Capture the cell that displays the provided text and extract its (X, Y) central coordinate. 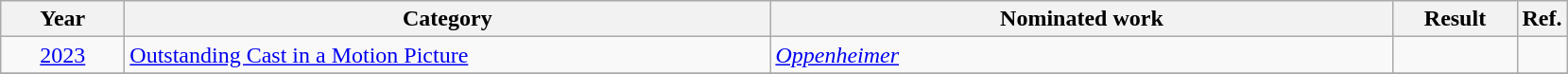
2023 (62, 55)
Oppenheimer (1081, 55)
Result (1456, 19)
Year (62, 19)
Category (448, 19)
Nominated work (1081, 19)
Outstanding Cast in a Motion Picture (448, 55)
Ref. (1542, 19)
